Return the [x, y] coordinate for the center point of the cell that contains the specified text.  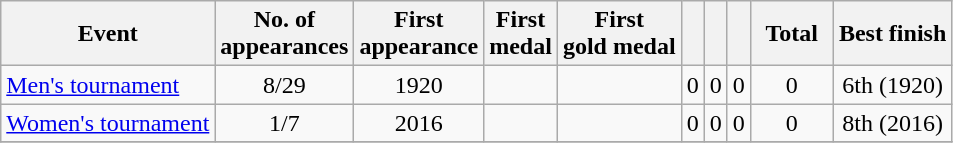
Firstgold medal [619, 34]
Best finish [892, 34]
Women's tournament [108, 123]
2016 [419, 123]
8th (2016) [892, 123]
Firstappearance [419, 34]
Men's tournament [108, 85]
6th (1920) [892, 85]
Firstmedal [521, 34]
1920 [419, 85]
Event [108, 34]
1/7 [284, 123]
8/29 [284, 85]
No. ofappearances [284, 34]
Total [792, 34]
